Determine the [X, Y] coordinate at the center of the cell enclosing the given text.  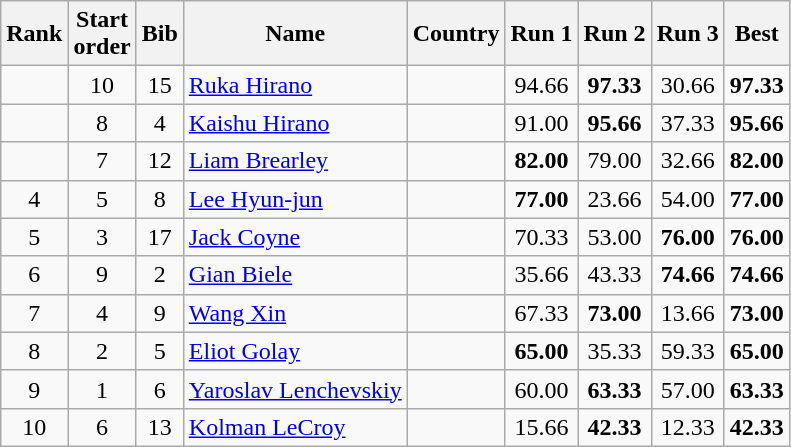
Run 1 [542, 34]
94.66 [542, 85]
Run 2 [614, 34]
60.00 [542, 389]
79.00 [614, 161]
35.66 [542, 275]
12.33 [688, 427]
32.66 [688, 161]
23.66 [614, 199]
70.33 [542, 237]
Run 3 [688, 34]
Bib [160, 34]
67.33 [542, 313]
30.66 [688, 85]
53.00 [614, 237]
57.00 [688, 389]
54.00 [688, 199]
13.66 [688, 313]
17 [160, 237]
Jack Coyne [295, 237]
Country [456, 34]
Liam Brearley [295, 161]
Wang Xin [295, 313]
Gian Biele [295, 275]
Rank [34, 34]
Lee Hyun-jun [295, 199]
91.00 [542, 123]
Eliot Golay [295, 351]
Startorder [102, 34]
Ruka Hirano [295, 85]
59.33 [688, 351]
15.66 [542, 427]
Best [756, 34]
Kolman LeCroy [295, 427]
37.33 [688, 123]
15 [160, 85]
12 [160, 161]
43.33 [614, 275]
1 [102, 389]
Yaroslav Lenchevskiy [295, 389]
Name [295, 34]
Kaishu Hirano [295, 123]
13 [160, 427]
3 [102, 237]
35.33 [614, 351]
